Scan for the cell matching the given text and deliver its (X, Y) coordinate at center. 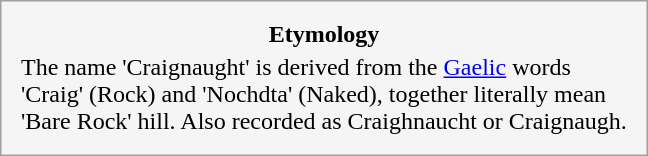
Etymology (324, 35)
